Output the (X, Y) coordinate of the center of the cell containing the given text.  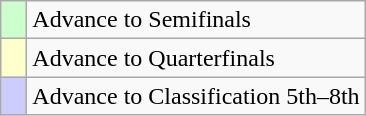
Advance to Classification 5th–8th (196, 96)
Advance to Semifinals (196, 20)
Advance to Quarterfinals (196, 58)
